Determine the [x, y] coordinate at the center of the cell enclosing the given text.  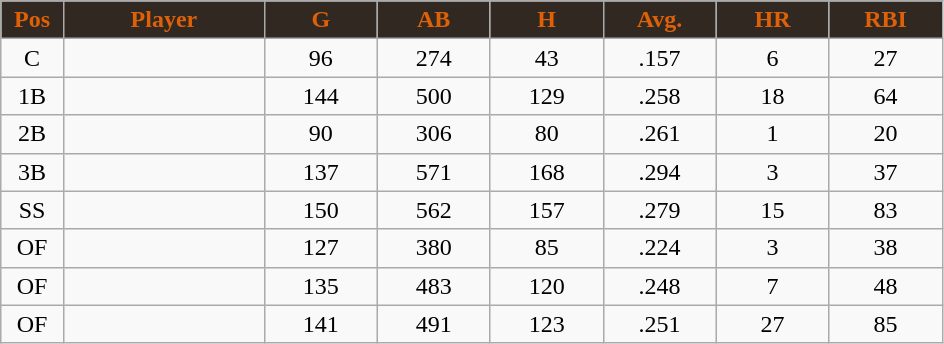
.279 [660, 210]
1 [772, 134]
129 [546, 96]
37 [886, 172]
3B [32, 172]
157 [546, 210]
1B [32, 96]
20 [886, 134]
Pos [32, 20]
120 [546, 286]
SS [32, 210]
123 [546, 324]
18 [772, 96]
380 [434, 248]
G [320, 20]
127 [320, 248]
Avg. [660, 20]
64 [886, 96]
141 [320, 324]
144 [320, 96]
7 [772, 286]
137 [320, 172]
483 [434, 286]
274 [434, 58]
6 [772, 58]
RBI [886, 20]
80 [546, 134]
2B [32, 134]
96 [320, 58]
.157 [660, 58]
306 [434, 134]
AB [434, 20]
C [32, 58]
135 [320, 286]
43 [546, 58]
83 [886, 210]
90 [320, 134]
Player [164, 20]
H [546, 20]
.224 [660, 248]
562 [434, 210]
.294 [660, 172]
571 [434, 172]
491 [434, 324]
168 [546, 172]
.258 [660, 96]
500 [434, 96]
.251 [660, 324]
38 [886, 248]
48 [886, 286]
HR [772, 20]
15 [772, 210]
.261 [660, 134]
150 [320, 210]
.248 [660, 286]
